Pinpoint the cell where the given text exists, returning its (X, Y) midpoint coordinate. 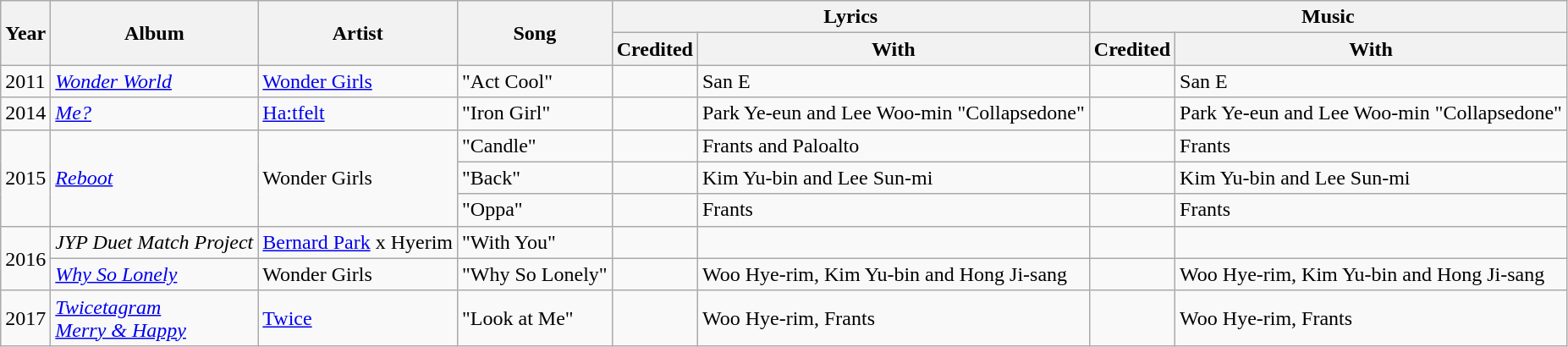
Bernard Park x Hyerim (358, 242)
Artist (358, 33)
Reboot (154, 178)
TwicetagramMerry & Happy (154, 318)
Me? (154, 113)
Lyrics (850, 17)
"Back" (535, 178)
"Look at Me" (535, 318)
Song (535, 33)
JYP Duet Match Project (154, 242)
Music (1328, 17)
2015 (25, 178)
Why So Lonely (154, 274)
"Why So Lonely" (535, 274)
"Act Cool" (535, 81)
"Oppa" (535, 210)
Year (25, 33)
"With You" (535, 242)
2017 (25, 318)
2011 (25, 81)
2016 (25, 258)
Album (154, 33)
Frants and Paloalto (894, 146)
"Iron Girl" (535, 113)
Wonder World (154, 81)
"Candle" (535, 146)
Ha:tfelt (358, 113)
Twice (358, 318)
2014 (25, 113)
